Search for the cell housing the specified text and yield its (X, Y) center coordinate. 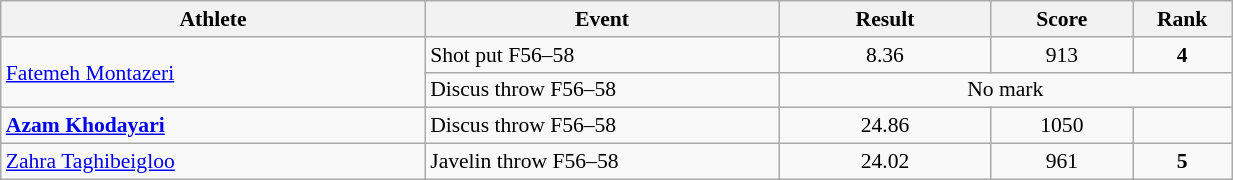
Fatemeh Montazeri (213, 72)
No mark (1006, 90)
961 (1062, 162)
Score (1062, 19)
Zahra Taghibeigloo (213, 162)
913 (1062, 55)
24.02 (885, 162)
Shot put F56–58 (602, 55)
1050 (1062, 126)
5 (1182, 162)
4 (1182, 55)
Azam Khodayari (213, 126)
Athlete (213, 19)
24.86 (885, 126)
Event (602, 19)
Rank (1182, 19)
Javelin throw F56–58 (602, 162)
8.36 (885, 55)
Result (885, 19)
